Determine the (x, y) coordinate at the center of the cell enclosing the given text.  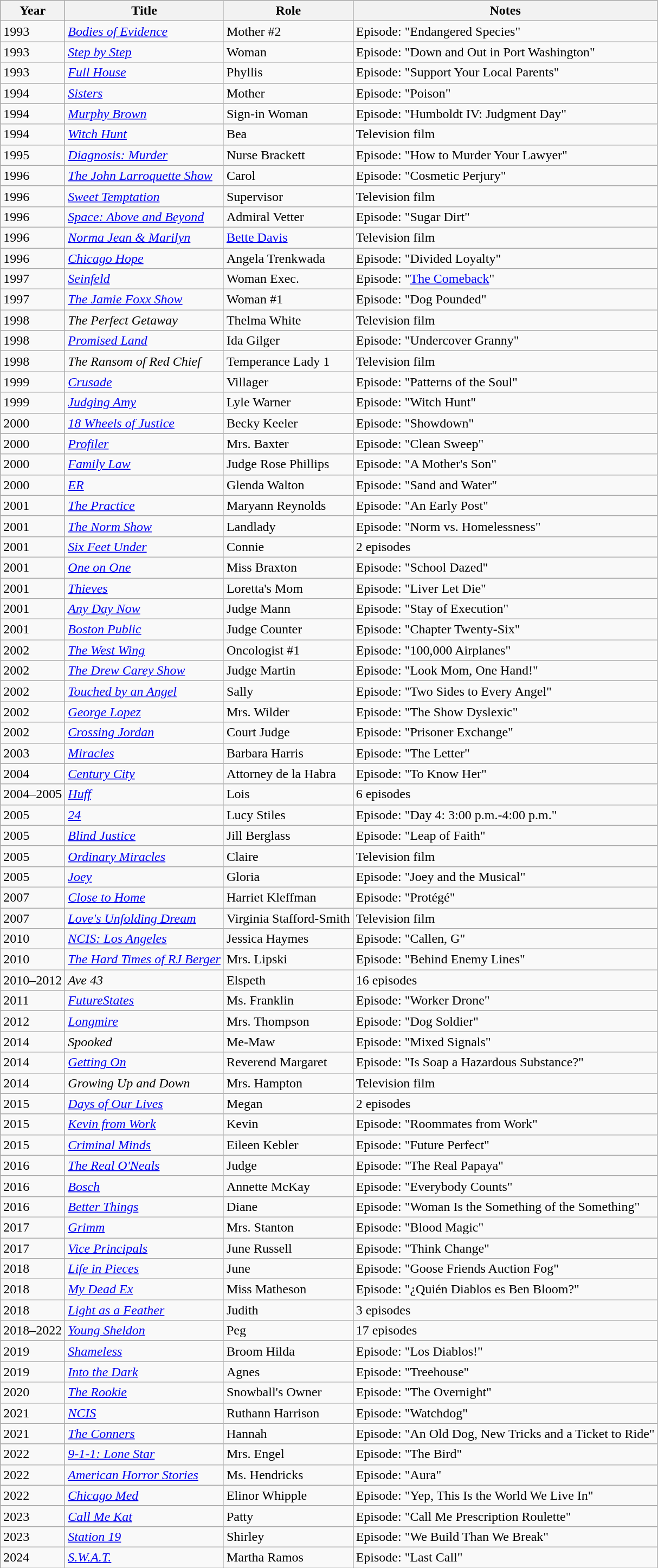
Episode: "Aura" (505, 1475)
Attorney de la Habra (288, 774)
Miracles (144, 753)
Episode: "Showdown" (505, 423)
Episode: "The Letter" (505, 753)
Eileen Kebler (288, 1145)
Agnes (288, 1372)
George Lopez (144, 712)
Harriet Kleffman (288, 897)
2011 (33, 1001)
Lois (288, 794)
6 episodes (505, 794)
Into the Dark (144, 1372)
Episode: "¿Quién Diablos es Ben Bloom?" (505, 1290)
Peg (288, 1331)
Vice Principals (144, 1248)
Episode: "The Comeback" (505, 279)
2018–2022 (33, 1331)
Chicago Hope (144, 258)
The Rookie (144, 1392)
Ida Gilger (288, 341)
Episode: "Look Mom, One Hand!" (505, 671)
Reverend Margaret (288, 1062)
Hannah (288, 1434)
Any Day Now (144, 609)
Episode: "Humboldt IV: Judgment Day" (505, 114)
Episode: "Patterns of the Soul" (505, 382)
Episode: "Everybody Counts" (505, 1186)
Thelma White (288, 320)
Sign-in Woman (288, 114)
Call Me Kat (144, 1516)
Ave 43 (144, 980)
Seinfeld (144, 279)
Six Feet Under (144, 547)
Year (33, 11)
Jill Berglass (288, 835)
Martha Ramos (288, 1557)
Episode: "Witch Hunt" (505, 403)
Full House (144, 73)
American Horror Stories (144, 1475)
Judge Mann (288, 609)
Glenda Walton (288, 485)
Step by Step (144, 52)
Miss Braxton (288, 567)
Shirley (288, 1537)
2020 (33, 1392)
June (288, 1269)
Admiral Vetter (288, 217)
1995 (33, 155)
Snowball's Owner (288, 1392)
Episode: "Last Call" (505, 1557)
Grimm (144, 1227)
Becky Keeler (288, 423)
Crusade (144, 382)
Judge (288, 1165)
Mother (288, 93)
Judith (288, 1310)
Episode: "Behind Enemy Lines" (505, 960)
Judge Rose Phillips (288, 464)
Episode: "Liver Let Die" (505, 588)
Better Things (144, 1207)
Elspeth (288, 980)
Episode: "Mixed Signals" (505, 1042)
Episode: "Joey and the Musical" (505, 877)
Episode: "Cosmetic Perjury" (505, 176)
Ms. Franklin (288, 1001)
Me-Maw (288, 1042)
Kevin (288, 1124)
Chicago Med (144, 1495)
Landlady (288, 526)
Annette McKay (288, 1186)
The John Larroquette Show (144, 176)
Episode: "Think Change" (505, 1248)
Judge Counter (288, 630)
Episode: "Prisoner Exchange" (505, 733)
The Conners (144, 1434)
Title (144, 11)
Ruthann Harrison (288, 1413)
Episode: "How to Murder Your Lawyer" (505, 155)
Mrs. Baxter (288, 444)
Episode: "Sand and Water" (505, 485)
Station 19 (144, 1537)
Space: Above and Beyond (144, 217)
The Hard Times of RJ Berger (144, 960)
Oncologist #1 (288, 650)
Episode: "Divided Loyalty" (505, 258)
Love's Unfolding Dream (144, 918)
Episode: "School Dazed" (505, 567)
2024 (33, 1557)
Episode: "Blood Magic" (505, 1227)
NCIS: Los Angeles (144, 939)
Claire (288, 856)
Promised Land (144, 341)
Episode: "100,000 Airplanes" (505, 650)
Megan (288, 1104)
Bette Davis (288, 237)
Episode: "The Show Dyslexic" (505, 712)
16 episodes (505, 980)
Sally (288, 691)
Episode: "Watchdog" (505, 1413)
The Drew Carey Show (144, 671)
Mother #2 (288, 31)
Temperance Lady 1 (288, 361)
Spooked (144, 1042)
Episode: "Poison" (505, 93)
Episode: "Roommates from Work" (505, 1124)
The Perfect Getaway (144, 320)
2010–2012 (33, 980)
Lucy Stiles (288, 815)
The West Wing (144, 650)
Episode: "Chapter Twenty-Six" (505, 630)
Witch Hunt (144, 134)
2004–2005 (33, 794)
Miss Matheson (288, 1290)
One on One (144, 567)
Patty (288, 1516)
FutureStates (144, 1001)
Episode: "Clean Sweep" (505, 444)
Elinor Whipple (288, 1495)
Joey (144, 877)
Episode: "We Build Than We Break" (505, 1537)
Episode: "Call Me Prescription Roulette" (505, 1516)
Life in Pieces (144, 1269)
Villager (288, 382)
Episode: "Leap of Faith" (505, 835)
The Norm Show (144, 526)
Mrs. Wilder (288, 712)
Episode: "Two Sides to Every Angel" (505, 691)
Mrs. Engel (288, 1454)
Episode: "Undercover Granny" (505, 341)
ER (144, 485)
Family Law (144, 464)
Angela Trenkwada (288, 258)
Role (288, 11)
The Ransom of Red Chief (144, 361)
Loretta's Mom (288, 588)
Episode: "An Early Post" (505, 506)
Days of Our Lives (144, 1104)
Huff (144, 794)
Close to Home (144, 897)
Episode: "Treehouse" (505, 1372)
Episode: "Future Perfect" (505, 1145)
Episode: "Down and Out in Port Washington" (505, 52)
Connie (288, 547)
Episode: "The Real Papaya" (505, 1165)
Bea (288, 134)
Judging Amy (144, 403)
Gloria (288, 877)
Episode: "Dog Pounded" (505, 300)
Broom Hilda (288, 1351)
S.W.A.T. (144, 1557)
Light as a Feather (144, 1310)
2004 (33, 774)
Episode: "To Know Her" (505, 774)
Woman Exec. (288, 279)
Episode: "Yep, This Is the World We Live In" (505, 1495)
The Real O'Neals (144, 1165)
24 (144, 815)
Shameless (144, 1351)
Ordinary Miracles (144, 856)
Touched by an Angel (144, 691)
Getting On (144, 1062)
My Dead Ex (144, 1290)
Episode: "Sugar Dirt" (505, 217)
Norma Jean & Marilyn (144, 237)
Virginia Stafford-Smith (288, 918)
Ms. Hendricks (288, 1475)
Court Judge (288, 733)
Growing Up and Down (144, 1083)
Nurse Brackett (288, 155)
3 episodes (505, 1310)
Supervisor (288, 196)
Boston Public (144, 630)
The Practice (144, 506)
Murphy Brown (144, 114)
Episode: "The Overnight" (505, 1392)
Jessica Haymes (288, 939)
18 Wheels of Justice (144, 423)
Kevin from Work (144, 1124)
Episode: "Endangered Species" (505, 31)
Episode: "Day 4: 3:00 p.m.-4:00 p.m." (505, 815)
Episode: "Protégé" (505, 897)
Barbara Harris (288, 753)
9-1-1: Lone Star (144, 1454)
Bodies of Evidence (144, 31)
Crossing Jordan (144, 733)
Episode: "Woman Is the Something of the Something" (505, 1207)
2003 (33, 753)
Mrs. Hampton (288, 1083)
Young Sheldon (144, 1331)
Episode: "A Mother's Son" (505, 464)
Criminal Minds (144, 1145)
The Jamie Foxx Show (144, 300)
17 episodes (505, 1331)
Sweet Temptation (144, 196)
June Russell (288, 1248)
Blind Justice (144, 835)
NCIS (144, 1413)
Episode: "Worker Drone" (505, 1001)
Episode: "Dog Soldier" (505, 1021)
Episode: "Norm vs. Homelessness" (505, 526)
Carol (288, 176)
Woman (288, 52)
Profiler (144, 444)
Bosch (144, 1186)
Episode: "Support Your Local Parents" (505, 73)
Episode: "Is Soap a Hazardous Substance?" (505, 1062)
Century City (144, 774)
Sisters (144, 93)
Diagnosis: Murder (144, 155)
Episode: "Callen, G" (505, 939)
Episode: "The Bird" (505, 1454)
Longmire (144, 1021)
Mrs. Thompson (288, 1021)
Thieves (144, 588)
Woman #1 (288, 300)
Maryann Reynolds (288, 506)
Mrs. Lipski (288, 960)
Episode: "Los Diablos!" (505, 1351)
Mrs. Stanton (288, 1227)
Episode: "An Old Dog, New Tricks and a Ticket to Ride" (505, 1434)
Episode: "Goose Friends Auction Fog" (505, 1269)
Judge Martin (288, 671)
Notes (505, 11)
Phyllis (288, 73)
Lyle Warner (288, 403)
Episode: "Stay of Execution" (505, 609)
Diane (288, 1207)
2012 (33, 1021)
